Return the (x, y) coordinate for the center point of the cell that contains the specified text.  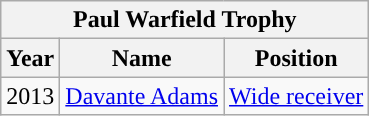
Wide receiver (296, 96)
Position (296, 58)
2013 (30, 96)
Year (30, 58)
Name (142, 58)
Davante Adams (142, 96)
Paul Warfield Trophy (185, 20)
